Locate the cell with the specified text and output its [x, y] center coordinate. 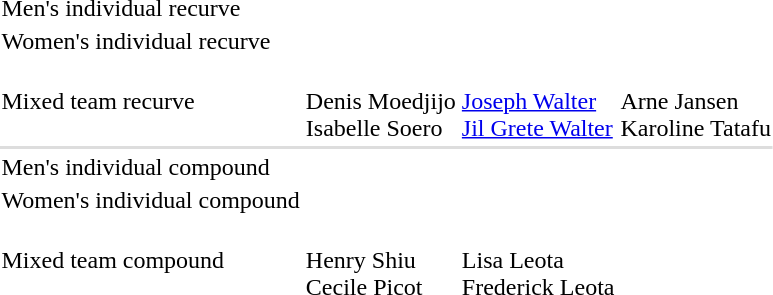
Mixed team recurve [150, 101]
Joseph WalterJil Grete Walter [538, 101]
Denis MoedjijoIsabelle Soero [380, 101]
Arne JansenKaroline Tatafu [696, 101]
Women's individual recurve [150, 41]
Women's individual compound [150, 200]
Men's individual compound [150, 167]
